Search for the cell housing the specified text and yield its (X, Y) center coordinate. 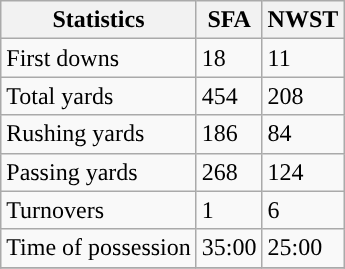
Time of possession (99, 248)
NWST (303, 20)
18 (229, 58)
1 (229, 210)
268 (229, 172)
11 (303, 58)
35:00 (229, 248)
208 (303, 96)
6 (303, 210)
84 (303, 134)
First downs (99, 58)
Total yards (99, 96)
25:00 (303, 248)
Statistics (99, 20)
454 (229, 96)
124 (303, 172)
SFA (229, 20)
Rushing yards (99, 134)
186 (229, 134)
Passing yards (99, 172)
Turnovers (99, 210)
